Pinpoint the cell where the given text exists, returning its (X, Y) midpoint coordinate. 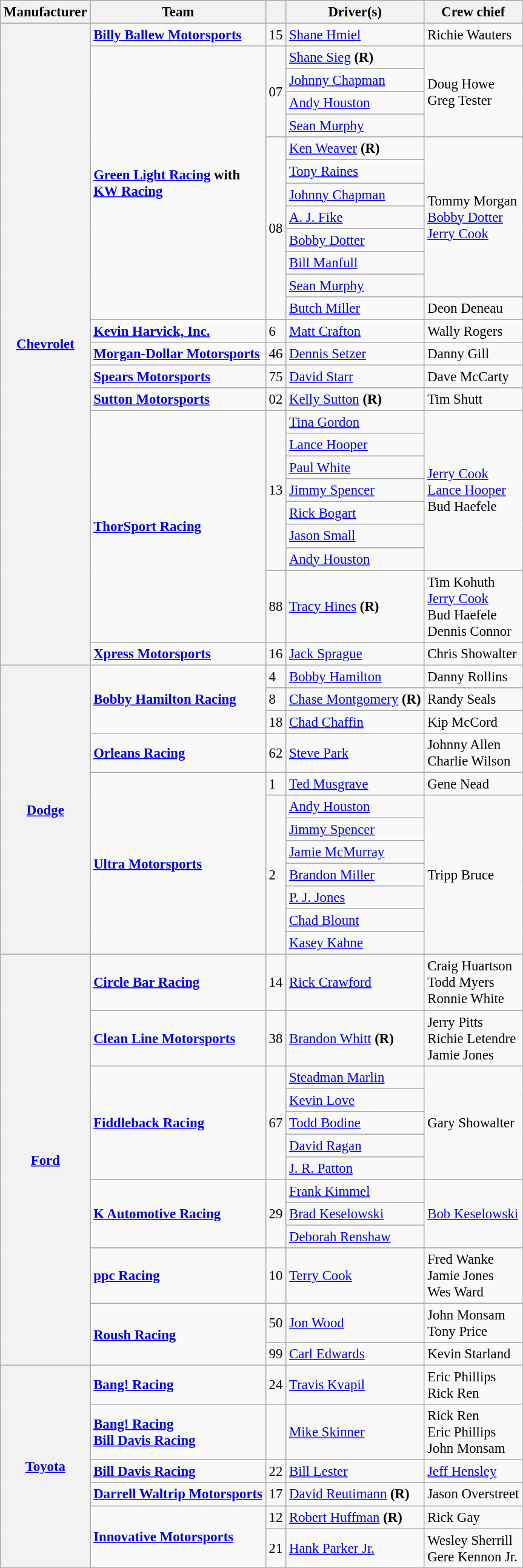
38 (275, 1038)
Matt Crafton (355, 331)
Tracy Hines (R) (355, 606)
13 (275, 491)
Robert Huffman (R) (355, 1517)
Tripp Bruce (473, 875)
Brandon Whitt (R) (355, 1038)
Deon Deneau (473, 309)
Danny Gill (473, 354)
29 (275, 1213)
Bob Keselowski (473, 1213)
Eric Phillips Rick Ren (473, 1386)
99 (275, 1354)
Hank Parker Jr. (355, 1548)
75 (275, 376)
Ted Musgrave (355, 784)
Manufacturer (45, 12)
Craig Huartson Todd Myers Ronnie White (473, 983)
Spears Motorsports (178, 376)
Brad Keselowski (355, 1214)
46 (275, 354)
Wally Rogers (473, 331)
Steadman Marlin (355, 1077)
Deborah Renshaw (355, 1236)
88 (275, 606)
8 (275, 699)
Jason Overstreet (473, 1495)
Billy Ballew Motorsports (178, 35)
Toyota (45, 1467)
Tina Gordon (355, 422)
Dodge (45, 810)
Wesley Sherrill Gere Kennon Jr. (473, 1548)
Kasey Kahne (355, 944)
Roush Racing (178, 1335)
Ken Weaver (R) (355, 148)
Clean Line Motorsports (178, 1038)
Morgan-Dollar Motorsports (178, 354)
Jerry Cook Lance Hooper Bud Haefele (473, 491)
Dave McCarty (473, 376)
Kevin Harvick, Inc. (178, 331)
Terry Cook (355, 1276)
Chris Showalter (473, 653)
Darrell Waltrip Motorsports (178, 1495)
John Monsam Tony Price (473, 1324)
10 (275, 1276)
P. J. Jones (355, 898)
Bill Manfull (355, 262)
Kelly Sutton (R) (355, 399)
2 (275, 875)
Kevin Love (355, 1100)
22 (275, 1472)
Richie Wauters (473, 35)
Crew chief (473, 12)
Team (178, 12)
Jon Wood (355, 1324)
67 (275, 1123)
24 (275, 1386)
J. R. Patton (355, 1169)
07 (275, 92)
Shane Hmiel (355, 35)
17 (275, 1495)
David Starr (355, 376)
14 (275, 983)
Jason Small (355, 536)
02 (275, 399)
A. J. Fike (355, 217)
Rick Ren Eric Phillips John Monsam (473, 1432)
Dennis Setzer (355, 354)
Randy Seals (473, 699)
Brandon Miller (355, 875)
18 (275, 722)
Rick Crawford (355, 983)
Innovative Motorsports (178, 1536)
50 (275, 1324)
16 (275, 653)
Paul White (355, 468)
Johnny Allen Charlie Wilson (473, 753)
Fred Wanke Jamie Jones Wes Ward (473, 1276)
Doug Howe Greg Tester (473, 92)
Kevin Starland (473, 1354)
Chevrolet (45, 344)
Bang! Racing (178, 1386)
Bill Davis Racing (178, 1472)
David Ragan (355, 1146)
62 (275, 753)
Xpress Motorsports (178, 653)
Kip McCord (473, 722)
Chad Chaffin (355, 722)
ThorSport Racing (178, 527)
K Automotive Racing (178, 1213)
Frank Kimmel (355, 1191)
15 (275, 35)
Bobby Hamilton (355, 676)
Chad Blount (355, 921)
Orleans Racing (178, 753)
Bill Lester (355, 1472)
ppc Racing (178, 1276)
Bang! Racing Bill Davis Racing (178, 1432)
Mike Skinner (355, 1432)
Ford (45, 1160)
David Reutimann (R) (355, 1495)
12 (275, 1517)
Tim Shutt (473, 399)
6 (275, 331)
Lance Hooper (355, 445)
Rick Gay (473, 1517)
Jamie McMurray (355, 852)
Green Light Racing with KW Racing (178, 183)
Bobby Hamilton Racing (178, 699)
Sutton Motorsports (178, 399)
Jerry Pitts Richie Letendre Jamie Jones (473, 1038)
Gary Showalter (473, 1123)
21 (275, 1548)
Fiddleback Racing (178, 1123)
Danny Rollins (473, 676)
Carl Edwards (355, 1354)
Steve Park (355, 753)
Jeff Hensley (473, 1472)
Driver(s) (355, 12)
Todd Bodine (355, 1123)
Tony Raines (355, 172)
08 (275, 228)
Butch Miller (355, 309)
Shane Sieg (R) (355, 58)
Jack Sprague (355, 653)
Gene Nead (473, 784)
Tim Kohuth Jerry Cook Bud Haefele Dennis Connor (473, 606)
Rick Bogart (355, 513)
Chase Montgomery (R) (355, 699)
Circle Bar Racing (178, 983)
Travis Kvapil (355, 1386)
1 (275, 784)
4 (275, 676)
Bobby Dotter (355, 240)
Ultra Motorsports (178, 863)
Tommy Morgan Bobby Dotter Jerry Cook (473, 217)
